Extract the (x, y) coordinate from the center of the cell holding the provided text.  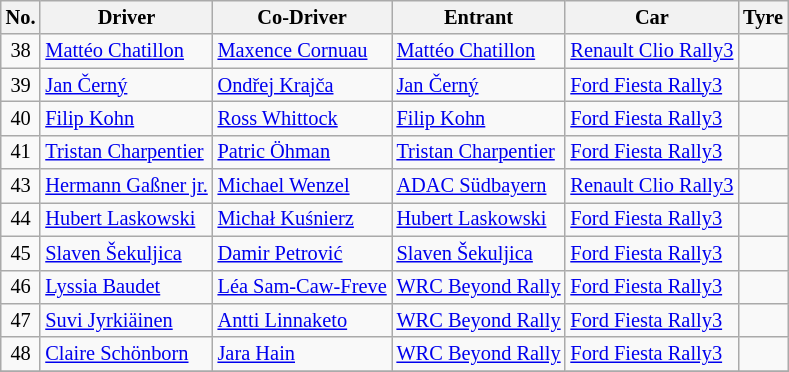
Michael Wenzel (302, 186)
40 (21, 118)
ADAC Südbayern (479, 186)
Antti Linnaketo (302, 320)
Tyre (763, 17)
Hermann Gaßner jr. (126, 186)
Damir Petrović (302, 253)
46 (21, 287)
39 (21, 85)
Léa Sam-Caw-Freve (302, 287)
Jara Hain (302, 354)
Patric Öhman (302, 152)
41 (21, 152)
45 (21, 253)
48 (21, 354)
No. (21, 17)
Driver (126, 17)
Ross Whittock (302, 118)
Lyssia Baudet (126, 287)
43 (21, 186)
38 (21, 51)
Maxence Cornuau (302, 51)
Suvi Jyrkiäinen (126, 320)
Michał Kuśnierz (302, 219)
Claire Schönborn (126, 354)
Co-Driver (302, 17)
44 (21, 219)
Ondřej Krajča (302, 85)
47 (21, 320)
Entrant (479, 17)
Car (652, 17)
